Locate the cell with the specified text and output its [X, Y] center coordinate. 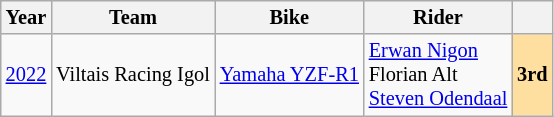
3rd [532, 75]
Erwan Nigon Florian Alt Steven Odendaal [438, 75]
Yamaha YZF-R1 [290, 75]
2022 [26, 75]
Team [133, 17]
Bike [290, 17]
Rider [438, 17]
Viltais Racing Igol [133, 75]
Year [26, 17]
